Scan for the cell matching the given text and deliver its (x, y) coordinate at center. 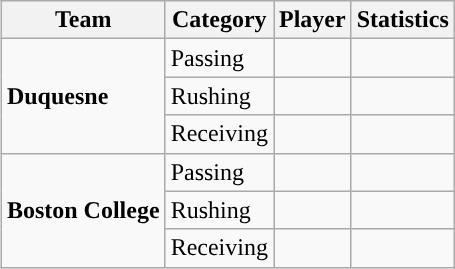
Duquesne (83, 96)
Player (313, 20)
Statistics (402, 20)
Team (83, 20)
Category (219, 20)
Boston College (83, 210)
